Locate the cell with the specified text and output its (x, y) center coordinate. 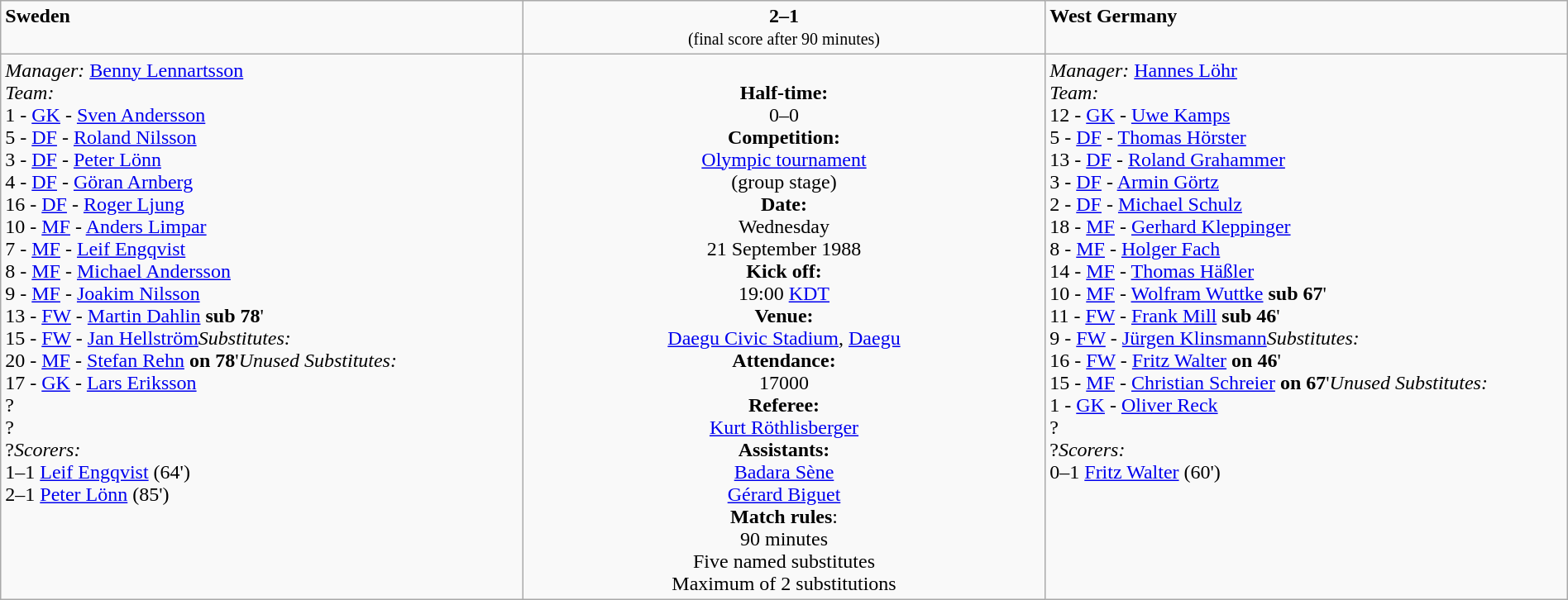
West Germany (1307, 28)
2–1(final score after 90 minutes) (784, 28)
Sweden (262, 28)
